Locate the cell with the specified text and output its [x, y] center coordinate. 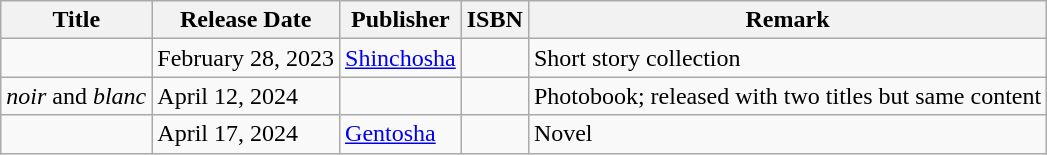
Novel [787, 134]
Gentosha [401, 134]
Title [76, 20]
April 12, 2024 [246, 96]
Remark [787, 20]
April 17, 2024 [246, 134]
Release Date [246, 20]
Publisher [401, 20]
Short story collection [787, 58]
February 28, 2023 [246, 58]
Shinchosha [401, 58]
noir and blanc [76, 96]
Photobook; released with two titles but same content [787, 96]
ISBN [494, 20]
